For the text-containing cell, return its midpoint in (x, y) coordinate format. 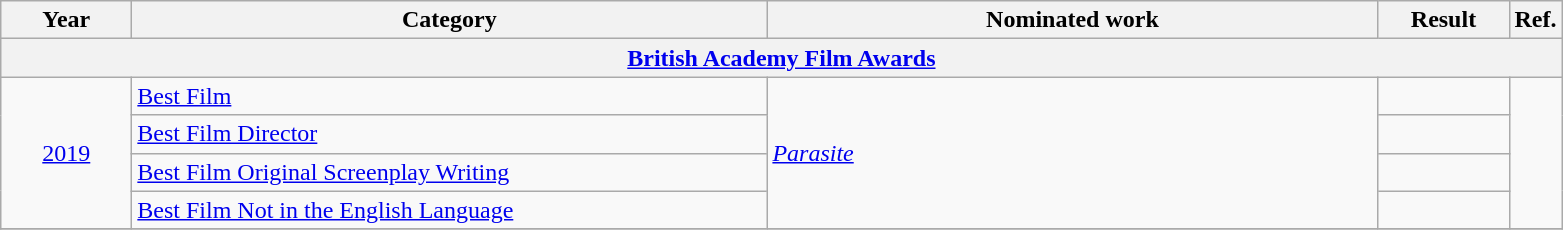
Year (66, 20)
Parasite (1072, 153)
2019 (66, 153)
British Academy Film Awards (782, 58)
Nominated work (1072, 20)
Result (1444, 20)
Best Film (450, 96)
Best Film Director (450, 134)
Ref. (1536, 20)
Best Film Not in the English Language (450, 210)
Category (450, 20)
Best Film Original Screenplay Writing (450, 172)
